Extract the [X, Y] coordinate from the center of the cell holding the provided text.  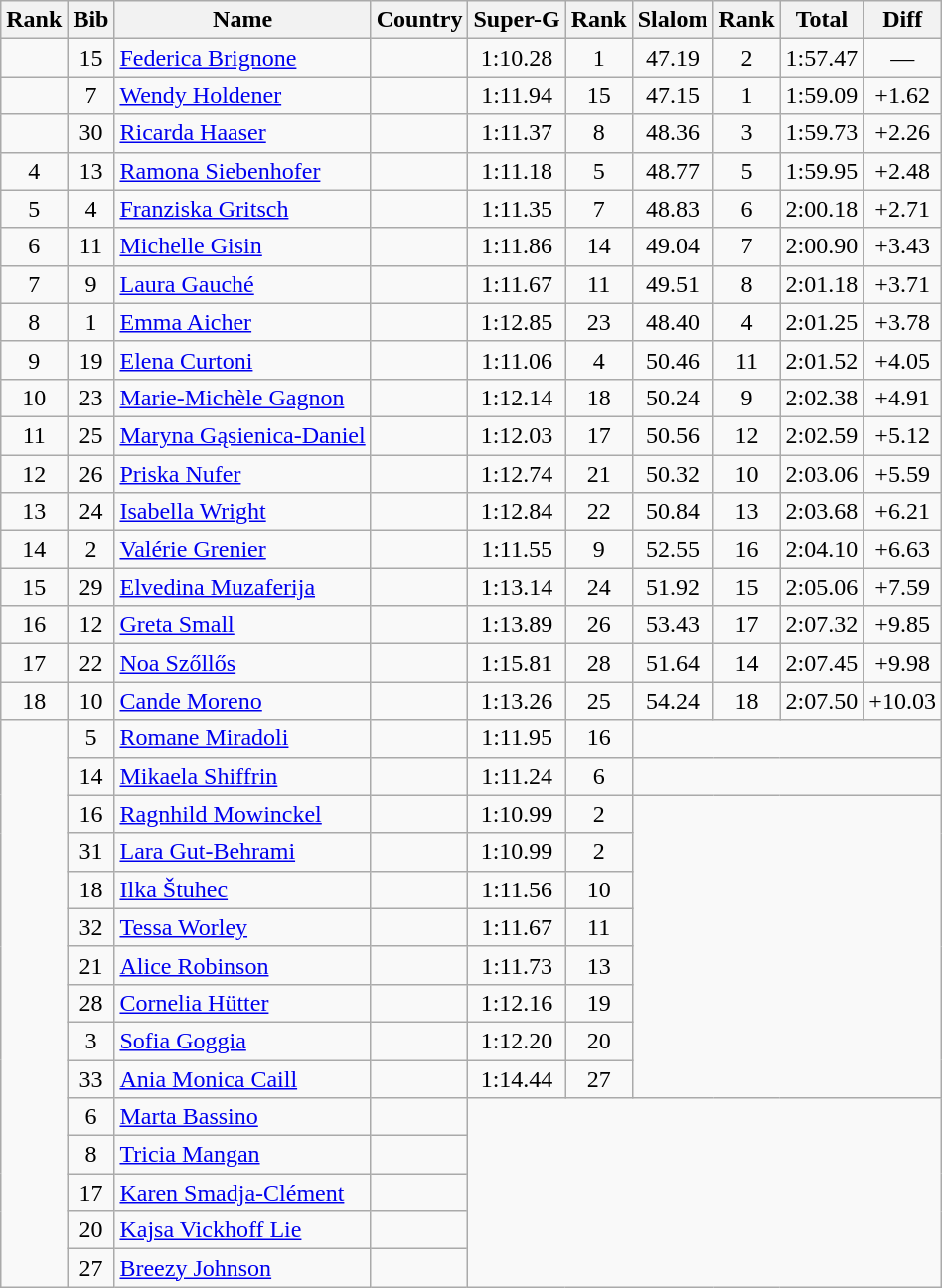
50.46 [673, 360]
32 [91, 927]
50.56 [673, 435]
Ramona Siebenhofer [242, 171]
50.32 [673, 474]
Marta Bassino [242, 1117]
+9.85 [902, 625]
1:11.94 [517, 95]
Breezy Johnson [242, 1268]
+5.59 [902, 474]
2:01.25 [822, 322]
1:12.84 [517, 512]
+10.03 [902, 701]
Valérie Grenier [242, 550]
+2.26 [902, 133]
2:07.32 [822, 625]
Country [419, 20]
Emma Aicher [242, 322]
Wendy Holdener [242, 95]
Maryna Gąsienica-Daniel [242, 435]
Karen Smadja-Clément [242, 1193]
Name [242, 20]
1:11.18 [517, 171]
+1.62 [902, 95]
1:11.37 [517, 133]
+6.21 [902, 512]
Franziska Gritsch [242, 209]
+7.59 [902, 587]
+6.63 [902, 550]
1:10.28 [517, 58]
1:12.85 [517, 322]
2:02.59 [822, 435]
+5.12 [902, 435]
Bib [91, 20]
+2.48 [902, 171]
2:05.06 [822, 587]
1:15.81 [517, 663]
1:11.95 [517, 738]
Federica Brignone [242, 58]
Noa Szőllős [242, 663]
48.77 [673, 171]
33 [91, 1078]
2:03.68 [822, 512]
49.04 [673, 246]
1:12.16 [517, 1003]
2:00.90 [822, 246]
47.15 [673, 95]
53.43 [673, 625]
Ilka Štuhec [242, 889]
1:11.86 [517, 246]
+9.98 [902, 663]
Kajsa Vickhoff Lie [242, 1230]
1:11.24 [517, 776]
Total [822, 20]
1:59.73 [822, 133]
+4.05 [902, 360]
Ania Monica Caill [242, 1078]
1:12.20 [517, 1041]
1:13.89 [517, 625]
Cornelia Hütter [242, 1003]
1:11.35 [517, 209]
Sofia Goggia [242, 1041]
29 [91, 587]
1:11.55 [517, 550]
48.83 [673, 209]
1:11.56 [517, 889]
2:02.38 [822, 398]
+4.91 [902, 398]
2:07.50 [822, 701]
Tricia Mangan [242, 1155]
Elena Curtoni [242, 360]
2:04.10 [822, 550]
52.55 [673, 550]
1:59.09 [822, 95]
+3.78 [902, 322]
47.19 [673, 58]
Slalom [673, 20]
50.24 [673, 398]
Ricarda Haaser [242, 133]
1:13.26 [517, 701]
49.51 [673, 284]
Elvedina Muzaferija [242, 587]
48.40 [673, 322]
1:12.14 [517, 398]
Romane Miradoli [242, 738]
54.24 [673, 701]
1:11.06 [517, 360]
Isabella Wright [242, 512]
1:11.73 [517, 965]
Tessa Worley [242, 927]
2:00.18 [822, 209]
1:59.95 [822, 171]
Priska Nufer [242, 474]
Alice Robinson [242, 965]
2:01.52 [822, 360]
1:14.44 [517, 1078]
2:07.45 [822, 663]
50.84 [673, 512]
Cande Moreno [242, 701]
51.92 [673, 587]
1:12.03 [517, 435]
31 [91, 852]
48.36 [673, 133]
Diff [902, 20]
+2.71 [902, 209]
Michelle Gisin [242, 246]
+3.43 [902, 246]
Super-G [517, 20]
51.64 [673, 663]
Laura Gauché [242, 284]
1:57.47 [822, 58]
Marie-Michèle Gagnon [242, 398]
Mikaela Shiffrin [242, 776]
Greta Small [242, 625]
2:01.18 [822, 284]
2:03.06 [822, 474]
Lara Gut-Behrami [242, 852]
Ragnhild Mowinckel [242, 814]
— [902, 58]
30 [91, 133]
1:13.14 [517, 587]
1:12.74 [517, 474]
+3.71 [902, 284]
